Pinpoint the cell where the given text exists, returning its (X, Y) midpoint coordinate. 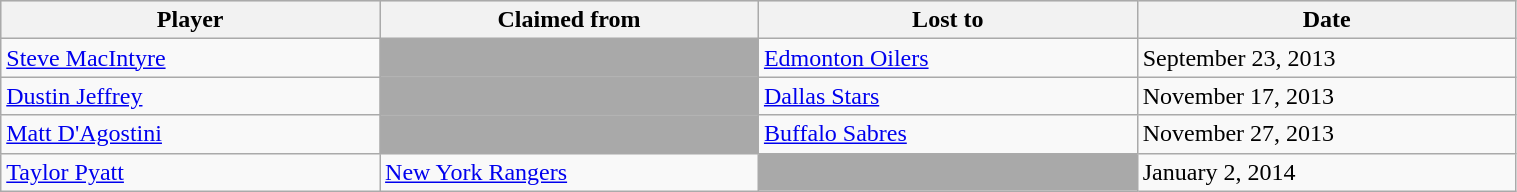
Player (190, 20)
Lost to (948, 20)
Taylor Pyatt (190, 172)
New York Rangers (570, 172)
Date (1326, 20)
Dallas Stars (948, 96)
November 27, 2013 (1326, 134)
Matt D'Agostini (190, 134)
Steve MacIntyre (190, 58)
January 2, 2014 (1326, 172)
Buffalo Sabres (948, 134)
November 17, 2013 (1326, 96)
September 23, 2013 (1326, 58)
Edmonton Oilers (948, 58)
Dustin Jeffrey (190, 96)
Claimed from (570, 20)
